Return (x, y) of the center of cell containing provided text 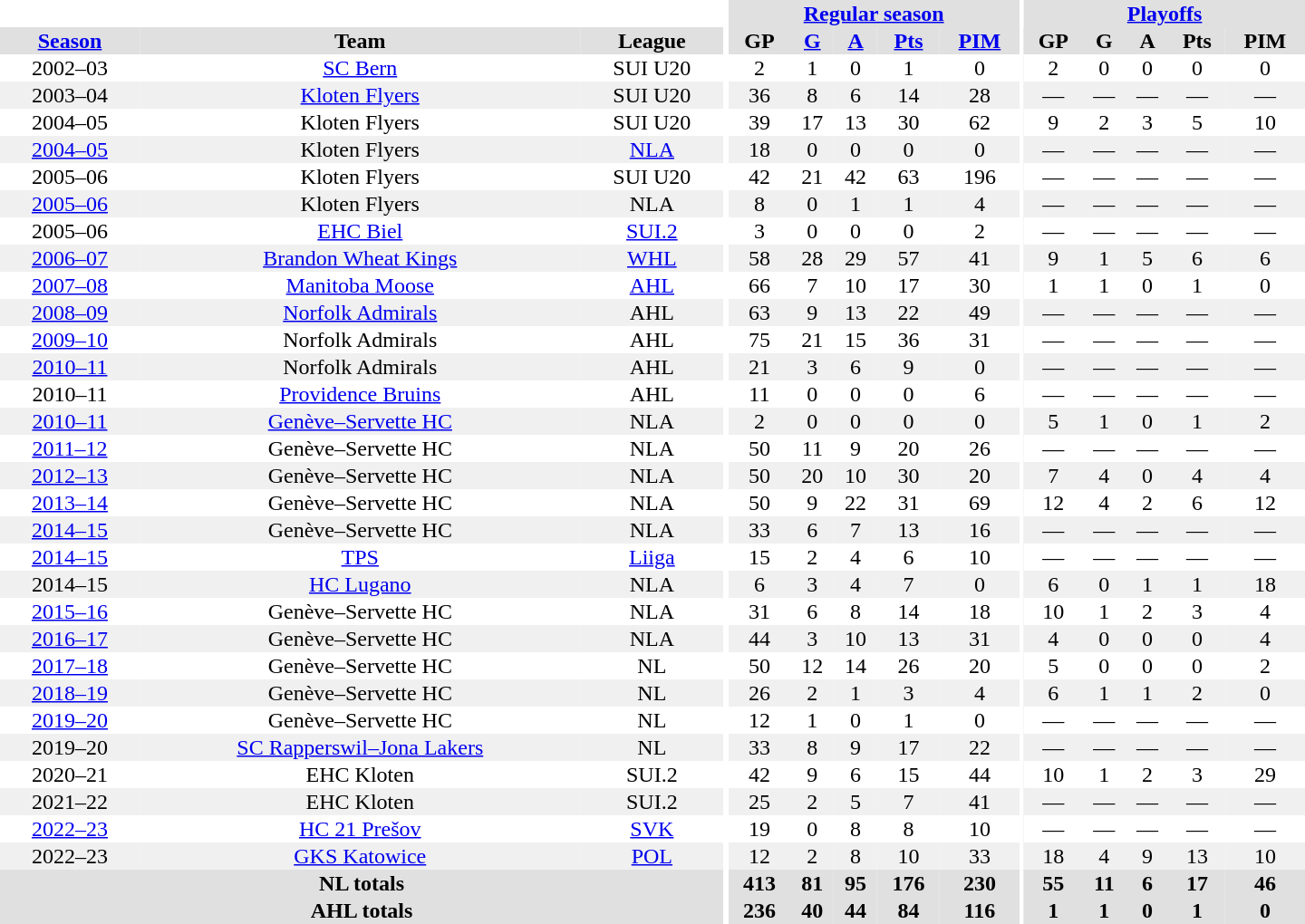
236 (759, 910)
2016–17 (70, 639)
2021–22 (70, 802)
196 (980, 177)
HC 21 Prešov (361, 829)
Providence Bruins (361, 394)
Brandon Wheat Kings (361, 258)
57 (908, 258)
TPS (361, 557)
Manitoba Moose (361, 285)
2011–12 (70, 448)
SC Bern (361, 68)
40 (812, 910)
Team (361, 41)
116 (980, 910)
2013–14 (70, 503)
GKS Katowice (361, 856)
2017–18 (70, 666)
69 (980, 503)
413 (759, 883)
2012–13 (70, 476)
49 (980, 313)
AHL totals (362, 910)
POL (652, 856)
16 (980, 530)
2018–19 (70, 693)
Liiga (652, 557)
Regular season (874, 14)
55 (1053, 883)
66 (759, 285)
81 (812, 883)
EHC Biel (361, 231)
2003–04 (70, 95)
176 (908, 883)
NL totals (362, 883)
League (652, 41)
2008–09 (70, 313)
75 (759, 340)
SVK (652, 829)
58 (759, 258)
46 (1265, 883)
84 (908, 910)
62 (980, 122)
HC Lugano (361, 584)
Playoffs (1165, 14)
25 (759, 802)
WHL (652, 258)
19 (759, 829)
2006–07 (70, 258)
2002–03 (70, 68)
230 (980, 883)
95 (855, 883)
2007–08 (70, 285)
2009–10 (70, 340)
Season (70, 41)
SC Rapperswil–Jona Lakers (361, 747)
2020–21 (70, 775)
39 (759, 122)
2015–16 (70, 611)
